From the cell containing the given text, extract its center point as (X, Y) coordinate. 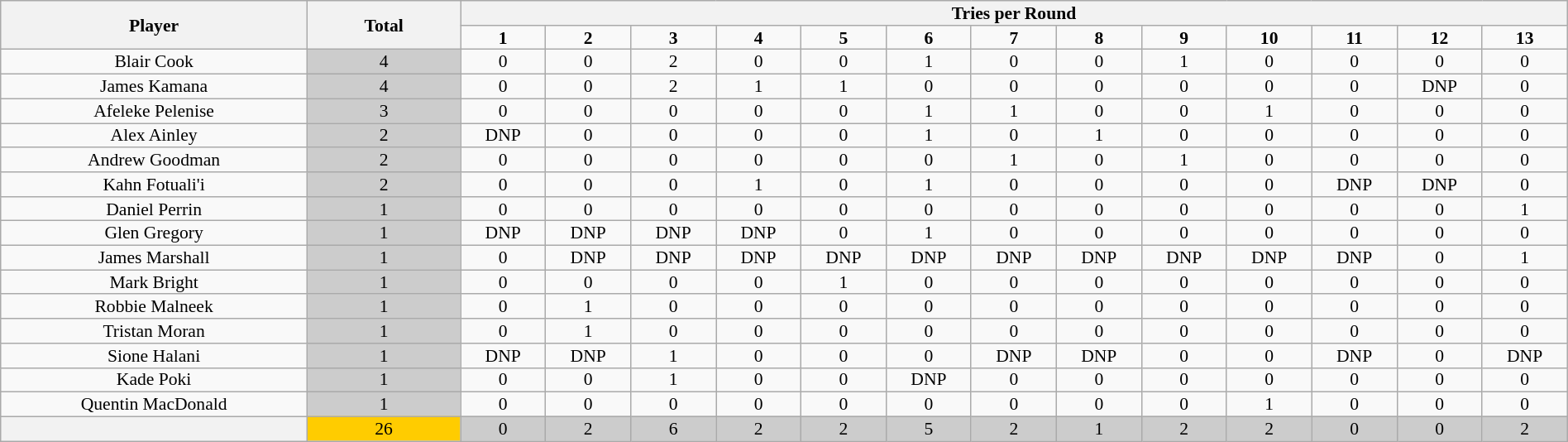
Quentin MacDonald (154, 405)
Tristan Moran (154, 331)
Tries per Round (1014, 13)
Blair Cook (154, 62)
11 (1355, 38)
8 (1098, 38)
Alex Ainley (154, 136)
Mark Bright (154, 282)
13 (1525, 38)
Total (384, 25)
7 (1014, 38)
Andrew Goodman (154, 160)
Kade Poki (154, 380)
Glen Gregory (154, 233)
Afeleke Pelenise (154, 111)
Sione Halani (154, 356)
James Marshall (154, 258)
Daniel Perrin (154, 209)
10 (1269, 38)
Robbie Malneek (154, 307)
James Kamana (154, 87)
Player (154, 25)
9 (1184, 38)
Kahn Fotuali'i (154, 185)
12 (1439, 38)
26 (384, 430)
